Scan for the cell matching the given text and deliver its (X, Y) coordinate at center. 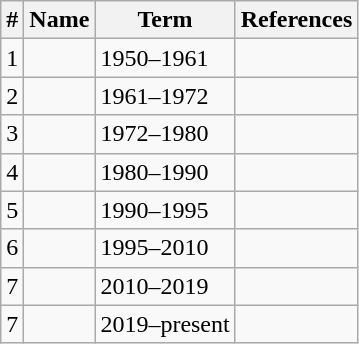
1961–1972 (165, 96)
3 (12, 134)
Term (165, 20)
4 (12, 172)
1 (12, 58)
1972–1980 (165, 134)
2019–present (165, 324)
2010–2019 (165, 286)
5 (12, 210)
Name (60, 20)
1995–2010 (165, 248)
1950–1961 (165, 58)
References (296, 20)
1980–1990 (165, 172)
1990–1995 (165, 210)
6 (12, 248)
# (12, 20)
2 (12, 96)
